Locate the cell with the specified text and output its [x, y] center coordinate. 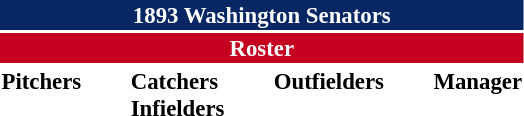
Roster [262, 48]
1893 Washington Senators [262, 15]
